Return the [x, y] coordinate for the center point of the cell that contains the specified text.  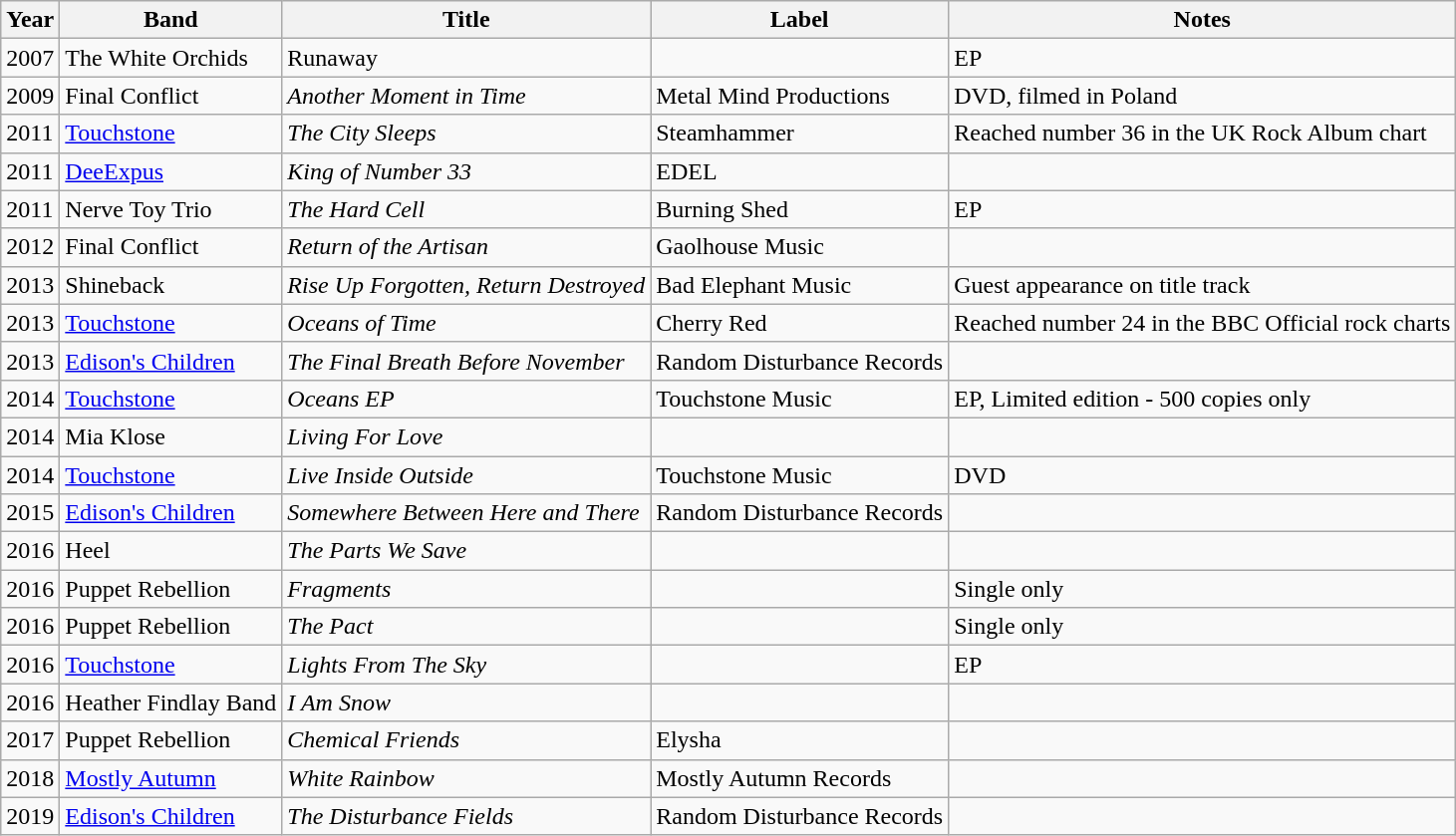
Runaway [466, 58]
The White Orchids [171, 58]
Gaolhouse Music [799, 247]
Lights From The Sky [466, 665]
Reached number 24 in the BBC Official rock charts [1202, 323]
Guest appearance on title track [1202, 285]
Fragments [466, 589]
Rise Up Forgotten, Return Destroyed [466, 285]
The Pact [466, 627]
I Am Snow [466, 702]
The Hard Cell [466, 209]
Somewhere Between Here and There [466, 513]
DVD, filmed in Poland [1202, 96]
2012 [30, 247]
Notes [1202, 20]
The Final Breath Before November [466, 361]
Chemical Friends [466, 740]
Title [466, 20]
2009 [30, 96]
Cherry Red [799, 323]
Bad Elephant Music [799, 285]
Mostly Autumn Records [799, 778]
2017 [30, 740]
King of Number 33 [466, 171]
Live Inside Outside [466, 475]
White Rainbow [466, 778]
Band [171, 20]
The Disturbance Fields [466, 816]
Oceans of Time [466, 323]
Steamhammer [799, 134]
Mia Klose [171, 436]
Metal Mind Productions [799, 96]
Heel [171, 551]
Reached number 36 in the UK Rock Album chart [1202, 134]
2019 [30, 816]
Heather Findlay Band [171, 702]
EDEL [799, 171]
2015 [30, 513]
Another Moment in Time [466, 96]
Shineback [171, 285]
2018 [30, 778]
2007 [30, 58]
Burning Shed [799, 209]
DVD [1202, 475]
DeeExpus [171, 171]
Living For Love [466, 436]
Elysha [799, 740]
Mostly Autumn [171, 778]
The Parts We Save [466, 551]
Oceans EP [466, 399]
The City Sleeps [466, 134]
Label [799, 20]
Return of the Artisan [466, 247]
EP, Limited edition - 500 copies only [1202, 399]
Year [30, 20]
Nerve Toy Trio [171, 209]
